Search for the cell housing the specified text and yield its [X, Y] center coordinate. 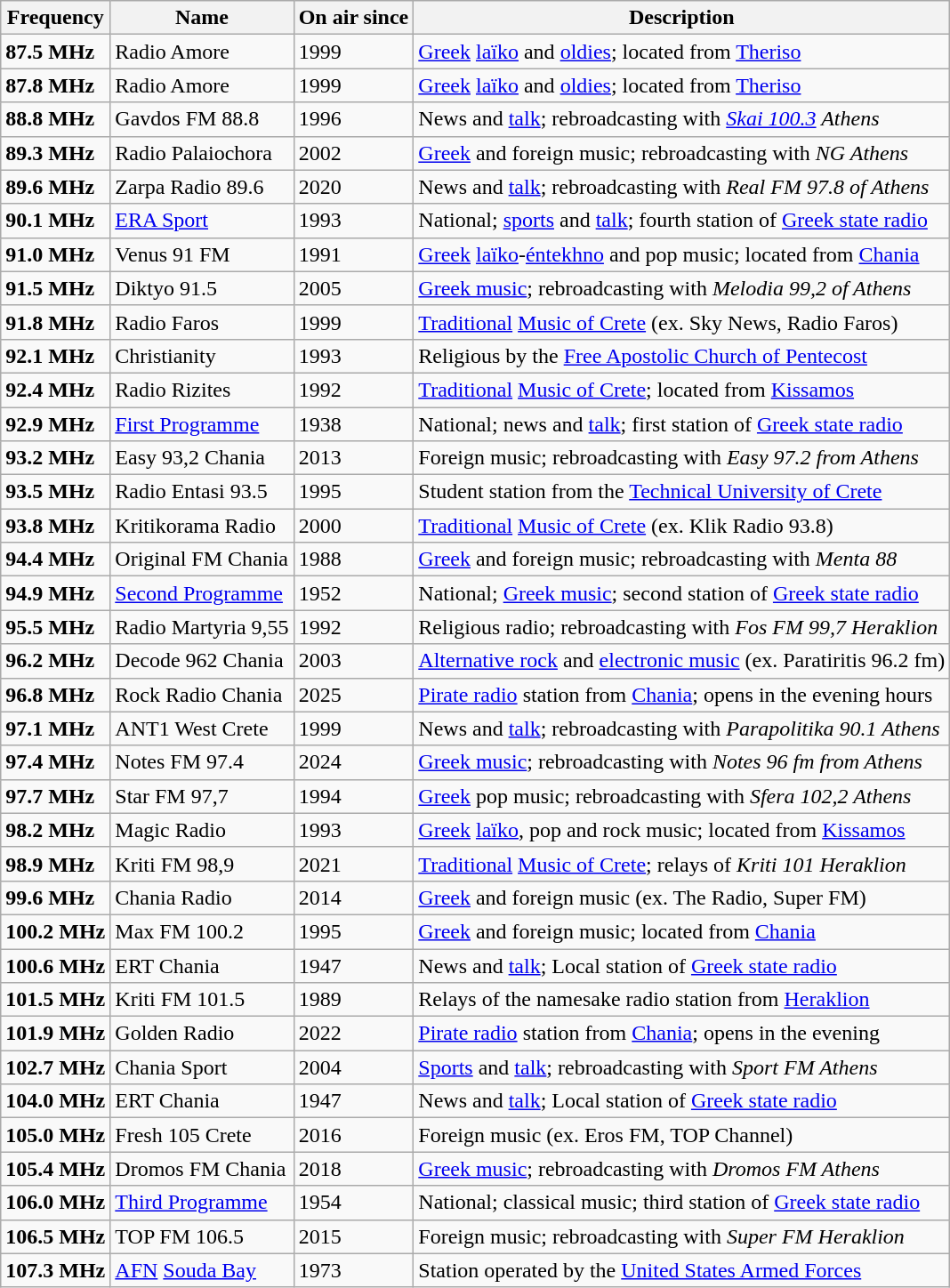
2021 [354, 864]
Notes FM 97.4 [202, 762]
Greek and foreign music; located from Chania [681, 931]
2003 [354, 661]
1996 [354, 119]
Chania Sport [202, 1067]
Gavdos FM 88.8 [202, 119]
Greek laïko-éntekhno and pop music; located from Chania [681, 254]
89.3 MHz [55, 153]
Foreign music; rebroadcasting with Super FM Heraklion [681, 1236]
Radio Entasi 93.5 [202, 492]
106.0 MHz [55, 1203]
ERA Sport [202, 221]
89.6 MHz [55, 187]
95.5 MHz [55, 627]
Sports and talk; rebroadcasting with Sport FM Athens [681, 1067]
Kriti FM 98,9 [202, 864]
AFN Souda Bay [202, 1270]
Greek music; rebroadcasting with Notes 96 fm from Athens [681, 762]
News and talk; rebroadcasting with Real FM 97.8 of Athens [681, 187]
2025 [354, 695]
First Programme [202, 424]
Alternative rock and electronic music (ex. Paratiritis 96.2 fm) [681, 661]
94.4 MHz [55, 559]
Zarpa Radio 89.6 [202, 187]
Rock Radio Chania [202, 695]
91.0 MHz [55, 254]
1952 [354, 593]
88.8 MHz [55, 119]
Magic Radio [202, 830]
101.9 MHz [55, 1034]
Traditional Music of Crete; relays of Kriti 101 Heraklion [681, 864]
92.9 MHz [55, 424]
Kriti FM 101.5 [202, 1000]
90.1 MHz [55, 221]
87.5 MHz [55, 52]
2015 [354, 1236]
1973 [354, 1270]
Radio Faros [202, 322]
Golden Radio [202, 1034]
91.5 MHz [55, 288]
Radio Palaiochora [202, 153]
National; Greek music; second station of Greek state radio [681, 593]
Greek music; rebroadcasting with Dromos FM Athens [681, 1169]
2014 [354, 898]
106.5 MHz [55, 1236]
Third Programme [202, 1203]
91.8 MHz [55, 322]
107.3 MHz [55, 1270]
Radio Martyria 9,55 [202, 627]
Relays of the namesake radio station from Heraklion [681, 1000]
Foreign music (ex. Eros FM, TOP Channel) [681, 1135]
2013 [354, 458]
Foreign music; rebroadcasting with Easy 97.2 from Athens [681, 458]
Traditional Music of Crete (ex. Sky News, Radio Faros) [681, 322]
Description [681, 18]
Station operated by the United States Armed Forces [681, 1270]
Radio Rizites [202, 390]
Frequency [55, 18]
2005 [354, 288]
Dromos FM Chania [202, 1169]
105.0 MHz [55, 1135]
101.5 MHz [55, 1000]
1994 [354, 796]
2004 [354, 1067]
92.1 MHz [55, 356]
Fresh 105 Crete [202, 1135]
Star FM 97,7 [202, 796]
Traditional Music of Crete (ex. Klik Radio 93.8) [681, 526]
Greek pop music; rebroadcasting with Sfera 102,2 Athens [681, 796]
Religious by the Free Apostolic Church of Pentecost [681, 356]
National; news and talk; first station of Greek state radio [681, 424]
Diktyo 91.5 [202, 288]
Religious radio; rebroadcasting with Fos FM 99,7 Heraklion [681, 627]
On air since [354, 18]
News and talk; rebroadcasting with Parapolitika 90.1 Athens [681, 729]
93.5 MHz [55, 492]
Kritikorama Radio [202, 526]
2024 [354, 762]
Greek and foreign music; rebroadcasting with NG Athens [681, 153]
1988 [354, 559]
Traditional Music of Crete; located from Kissamos [681, 390]
ANT1 West Crete [202, 729]
2002 [354, 153]
Max FM 100.2 [202, 931]
Greek and foreign music; rebroadcasting with Menta 88 [681, 559]
Name [202, 18]
Pirate radio station from Chania; opens in the evening [681, 1034]
Christianity [202, 356]
2016 [354, 1135]
2000 [354, 526]
104.0 MHz [55, 1101]
Easy 93,2 Chania [202, 458]
93.2 MHz [55, 458]
92.4 MHz [55, 390]
Student station from the Technical University of Crete [681, 492]
TOP FM 106.5 [202, 1236]
1954 [354, 1203]
97.1 MHz [55, 729]
Second Programme [202, 593]
News and talk; rebroadcasting with Skai 100.3 Athens [681, 119]
2020 [354, 187]
87.8 MHz [55, 85]
99.6 MHz [55, 898]
96.8 MHz [55, 695]
Decode 962 Chania [202, 661]
National; classical music; third station of Greek state radio [681, 1203]
Chania Radio [202, 898]
Pirate radio station from Chania; opens in the evening hours [681, 695]
Venus 91 FM [202, 254]
1938 [354, 424]
98.2 MHz [55, 830]
100.6 MHz [55, 965]
100.2 MHz [55, 931]
98.9 MHz [55, 864]
105.4 MHz [55, 1169]
2018 [354, 1169]
97.7 MHz [55, 796]
102.7 MHz [55, 1067]
Greek laïko, pop and rock music; located from Kissamos [681, 830]
94.9 MHz [55, 593]
2022 [354, 1034]
97.4 MHz [55, 762]
Greek and foreign music (ex. The Radio, Super FM) [681, 898]
National; sports and talk; fourth station of Greek state radio [681, 221]
Greek music; rebroadcasting with Melodia 99,2 of Athens [681, 288]
1991 [354, 254]
1989 [354, 1000]
93.8 MHz [55, 526]
Original FM Chania [202, 559]
96.2 MHz [55, 661]
